Scan for the cell matching the given text and deliver its (x, y) coordinate at center. 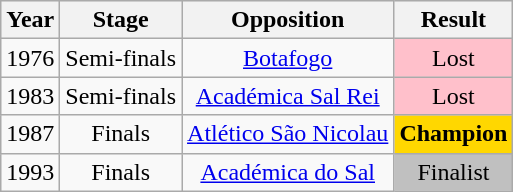
Botafogo (288, 58)
1976 (30, 58)
Atlético São Nicolau (288, 134)
Champion (454, 134)
1993 (30, 172)
1983 (30, 96)
Académica Sal Rei (288, 96)
Year (30, 20)
Opposition (288, 20)
Finalist (454, 172)
Stage (121, 20)
Result (454, 20)
1987 (30, 134)
Académica do Sal (288, 172)
